Locate the cell with the specified text and output its (X, Y) center coordinate. 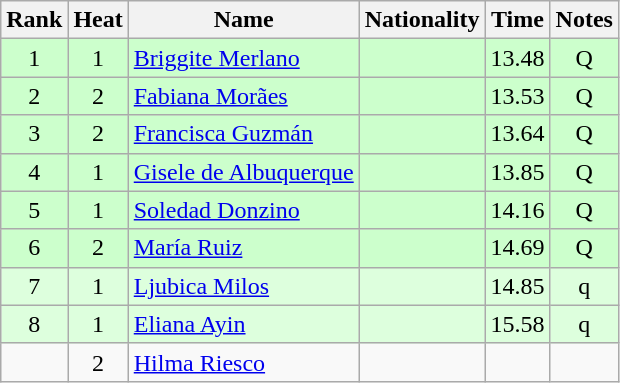
Fabiana Morães (244, 96)
María Ruiz (244, 248)
Soledad Donzino (244, 210)
7 (34, 286)
Ljubica Milos (244, 286)
13.53 (518, 96)
3 (34, 134)
Nationality (422, 20)
6 (34, 248)
5 (34, 210)
4 (34, 172)
14.85 (518, 286)
Notes (584, 20)
Francisca Guzmán (244, 134)
14.69 (518, 248)
13.48 (518, 58)
Briggite Merlano (244, 58)
Hilma Riesco (244, 362)
Eliana Ayin (244, 324)
13.64 (518, 134)
Name (244, 20)
14.16 (518, 210)
8 (34, 324)
15.58 (518, 324)
Gisele de Albuquerque (244, 172)
Rank (34, 20)
Time (518, 20)
13.85 (518, 172)
Heat (98, 20)
